Output the (x, y) coordinate of the center of the cell containing the given text.  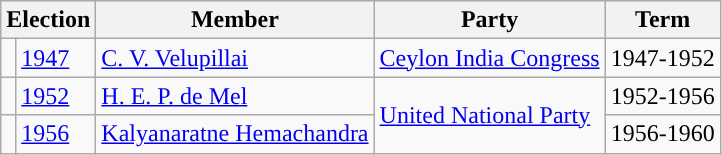
1947 (56, 58)
Member (235, 20)
Ceylon India Congress (490, 58)
1952-1956 (662, 96)
United National Party (490, 115)
1956 (56, 134)
1947-1952 (662, 58)
1956-1960 (662, 134)
1952 (56, 96)
C. V. Velupillai (235, 58)
Kalyanaratne Hemachandra (235, 134)
Election (48, 20)
H. E. P. de Mel (235, 96)
Party (490, 20)
Term (662, 20)
